Output the (x, y) coordinate of the center of the cell containing the given text.  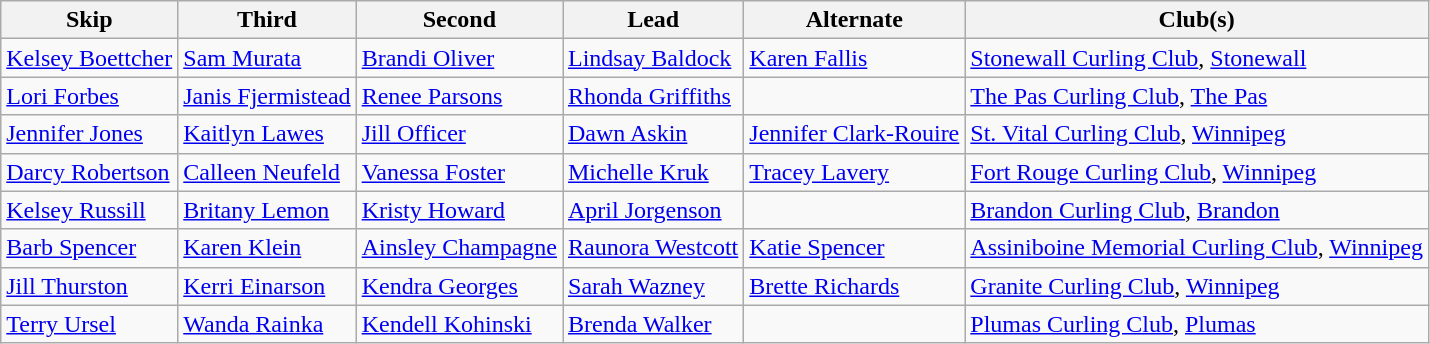
Ainsley Champagne (459, 248)
Stonewall Curling Club, Stonewall (1197, 58)
Kendell Kohinski (459, 324)
Fort Rouge Curling Club, Winnipeg (1197, 172)
Jill Thurston (90, 286)
Karen Fallis (854, 58)
April Jorgenson (652, 210)
Karen Klein (267, 248)
Kaitlyn Lawes (267, 134)
Lead (652, 20)
Kendra Georges (459, 286)
Michelle Kruk (652, 172)
Plumas Curling Club, Plumas (1197, 324)
Brenda Walker (652, 324)
Jennifer Clark-Rouire (854, 134)
Dawn Askin (652, 134)
Kelsey Russill (90, 210)
Jennifer Jones (90, 134)
Janis Fjermistead (267, 96)
Darcy Robertson (90, 172)
Rhonda Griffiths (652, 96)
Alternate (854, 20)
Third (267, 20)
Second (459, 20)
Lori Forbes (90, 96)
Brandi Oliver (459, 58)
Brandon Curling Club, Brandon (1197, 210)
Granite Curling Club, Winnipeg (1197, 286)
Britany Lemon (267, 210)
Kelsey Boettcher (90, 58)
St. Vital Curling Club, Winnipeg (1197, 134)
Terry Ursel (90, 324)
Tracey Lavery (854, 172)
Sarah Wazney (652, 286)
The Pas Curling Club, The Pas (1197, 96)
Barb Spencer (90, 248)
Sam Murata (267, 58)
Kerri Einarson (267, 286)
Lindsay Baldock (652, 58)
Kristy Howard (459, 210)
Calleen Neufeld (267, 172)
Wanda Rainka (267, 324)
Vanessa Foster (459, 172)
Brette Richards (854, 286)
Assiniboine Memorial Curling Club, Winnipeg (1197, 248)
Renee Parsons (459, 96)
Jill Officer (459, 134)
Katie Spencer (854, 248)
Skip (90, 20)
Raunora Westcott (652, 248)
Club(s) (1197, 20)
